Locate the cell with the specified text and output its (x, y) center coordinate. 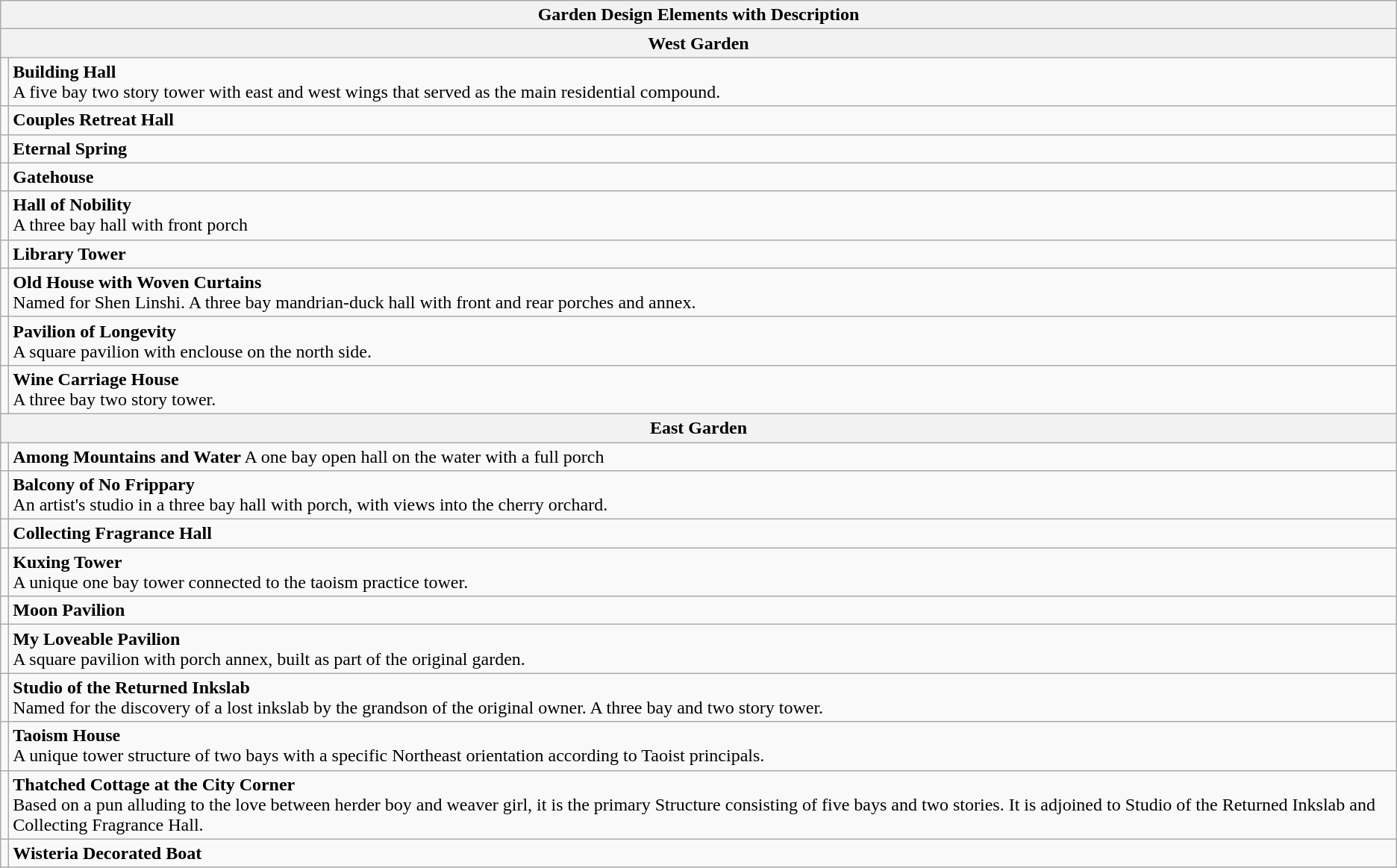
Taoism HouseA unique tower structure of two bays with a specific Northeast orientation according to Taoist principals. (703, 746)
Studio of the Returned InkslabNamed for the discovery of a lost inkslab by the grandson of the original owner. A three bay and two story tower. (703, 697)
East Garden (698, 428)
Wine Carriage HouseA three bay two story tower. (703, 390)
Building HallA five bay two story tower with east and west wings that served as the main residential compound. (703, 82)
Couples Retreat Hall (703, 120)
Among Mountains and Water A one bay open hall on the water with a full porch (703, 456)
Moon Pavilion (703, 611)
Balcony of No FripparyAn artist's studio in a three bay hall with porch, with views into the cherry orchard. (703, 496)
Gatehouse (703, 177)
Hall of NobilityA three bay hall with front porch (703, 215)
Kuxing TowerA unique one bay tower connected to the taoism practice tower. (703, 572)
Collecting Fragrance Hall (703, 534)
Pavilion of LongevityA square pavilion with enclouse on the north side. (703, 340)
Wisteria Decorated Boat (703, 853)
Garden Design Elements with Description (698, 15)
Old House with Woven CurtainsNamed for Shen Linshi. A three bay mandrian-duck hall with front and rear porches and annex. (703, 293)
My Loveable PavilionA square pavilion with porch annex, built as part of the original garden. (703, 649)
West Garden (698, 43)
Library Tower (703, 254)
Eternal Spring (703, 149)
